Provide the [x, y] coordinate of the cell's center where the given text is located.  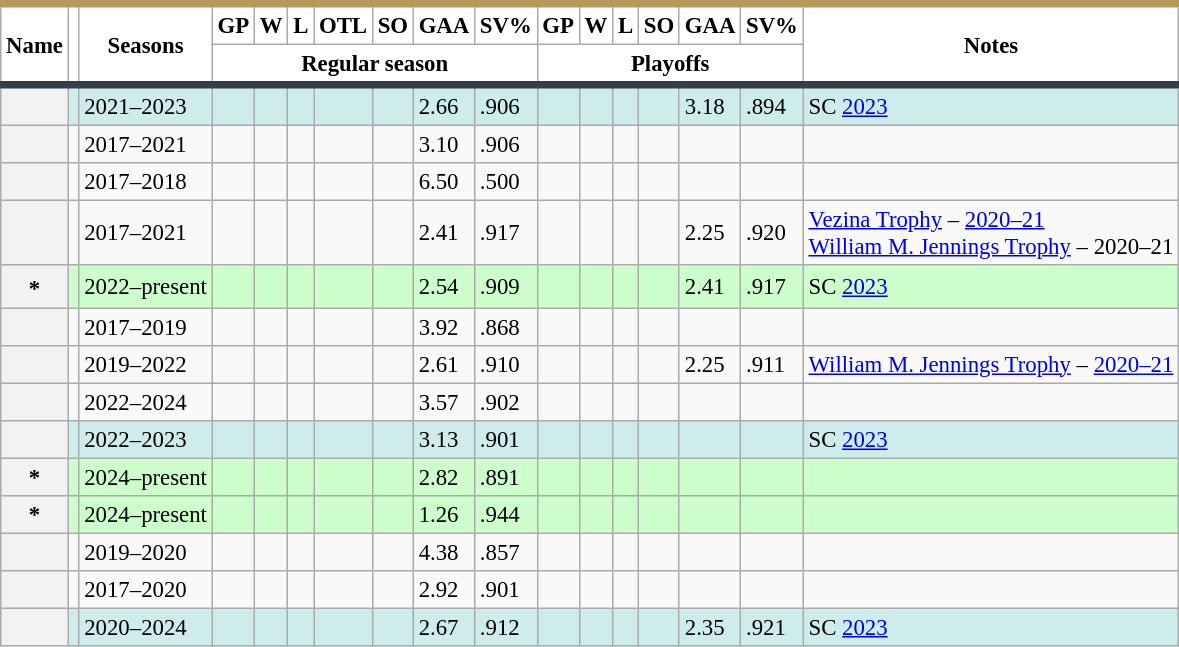
2017–2020 [146, 590]
.920 [772, 234]
William M. Jennings Trophy – 2020–21 [990, 364]
.910 [506, 364]
.891 [506, 477]
4.38 [444, 552]
3.10 [444, 145]
2022–2023 [146, 439]
2019–2020 [146, 552]
2019–2022 [146, 364]
.894 [772, 106]
3.57 [444, 402]
.500 [506, 182]
1.26 [444, 515]
.857 [506, 552]
Regular season [374, 66]
2.61 [444, 364]
2020–2024 [146, 627]
6.50 [444, 182]
.902 [506, 402]
2.67 [444, 627]
2017–2018 [146, 182]
.944 [506, 515]
3.92 [444, 327]
.868 [506, 327]
2022–2024 [146, 402]
2017–2019 [146, 327]
.912 [506, 627]
.921 [772, 627]
Notes [990, 44]
2.35 [710, 627]
Vezina Trophy – 2020–21William M. Jennings Trophy – 2020–21 [990, 234]
Seasons [146, 44]
.911 [772, 364]
3.18 [710, 106]
OTL [344, 24]
2.66 [444, 106]
2022–present [146, 287]
Name [35, 44]
Playoffs [670, 66]
.909 [506, 287]
2021–2023 [146, 106]
3.13 [444, 439]
2.92 [444, 590]
2.82 [444, 477]
2.54 [444, 287]
